Output the (x, y) coordinate of the center of the cell containing the given text.  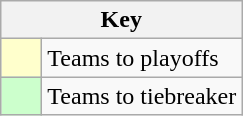
Teams to tiebreaker (142, 96)
Key (122, 20)
Teams to playoffs (142, 58)
